Scan for the cell matching the given text and deliver its (X, Y) coordinate at center. 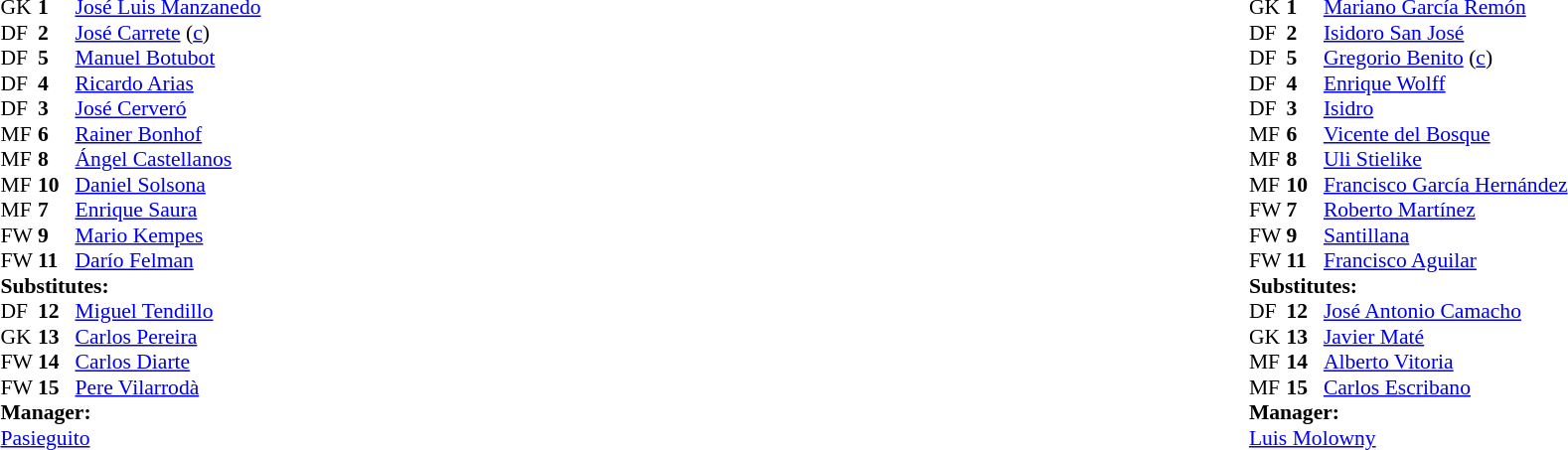
Uli Stielike (1446, 160)
Rainer Bonhof (169, 134)
José Antonio Camacho (1446, 311)
Ángel Castellanos (169, 160)
Enrique Wolff (1446, 83)
Miguel Tendillo (169, 311)
Carlos Escribano (1446, 387)
Gregorio Benito (c) (1446, 59)
Santillana (1446, 235)
Daniel Solsona (169, 185)
Mario Kempes (169, 235)
Pere Vilarrodà (169, 387)
Carlos Pereira (169, 337)
Isidoro San José (1446, 33)
Javier Maté (1446, 337)
Manuel Botubot (169, 59)
Isidro (1446, 108)
José Carrete (c) (169, 33)
José Cerveró (169, 108)
Carlos Diarte (169, 363)
Francisco García Hernández (1446, 185)
Francisco Aguilar (1446, 261)
Alberto Vitoria (1446, 363)
Darío Felman (169, 261)
Roberto Martínez (1446, 210)
Vicente del Bosque (1446, 134)
Enrique Saura (169, 210)
Ricardo Arias (169, 83)
